Extract the [X, Y] coordinate from the center of the cell holding the provided text.  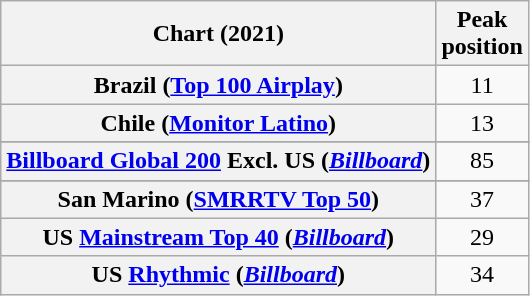
85 [482, 161]
US Mainstream Top 40 (Billboard) [218, 237]
13 [482, 123]
34 [482, 275]
29 [482, 237]
11 [482, 85]
37 [482, 199]
Peakposition [482, 34]
Chart (2021) [218, 34]
Brazil (Top 100 Airplay) [218, 85]
Chile (Monitor Latino) [218, 123]
US Rhythmic (Billboard) [218, 275]
Billboard Global 200 Excl. US (Billboard) [218, 161]
San Marino (SMRRTV Top 50) [218, 199]
